Detect which cell encompasses the target text, then output its [x, y] center coordinate. 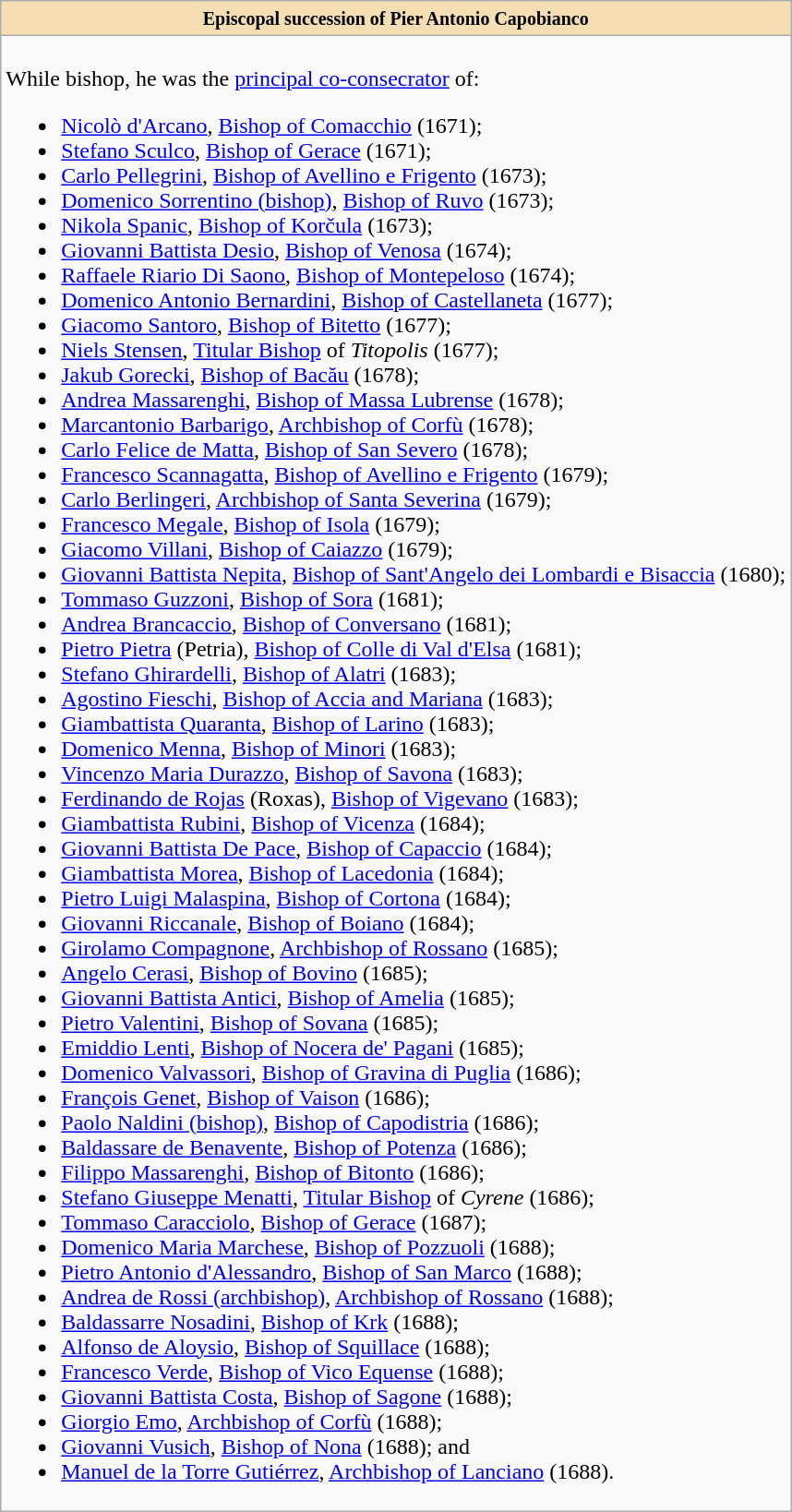
Episcopal succession of Pier Antonio Capobianco [396, 18]
